Find where the given text appears and provide that cell's center as [x, y] coordinate. 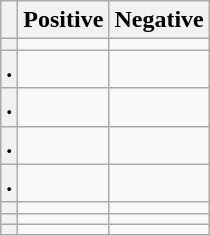
Negative [159, 20]
Positive [64, 20]
